Capture the cell that displays the provided text and extract its (X, Y) central coordinate. 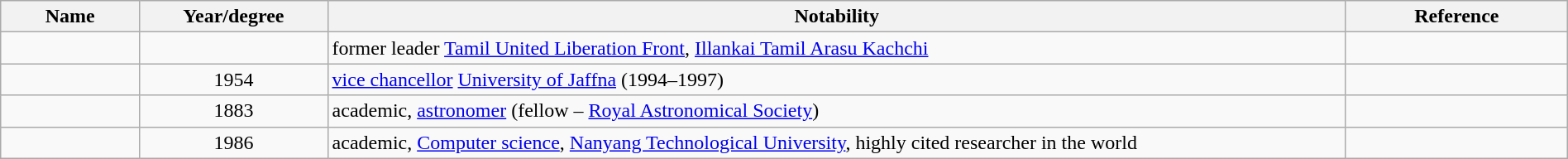
1883 (233, 111)
1986 (233, 142)
Name (70, 17)
academic, astronomer (fellow – Royal Astronomical Society) (837, 111)
1954 (233, 79)
former leader Tamil United Liberation Front, Illankai Tamil Arasu Kachchi (837, 48)
Reference (1456, 17)
Year/degree (233, 17)
academic, Computer science, Nanyang Technological University, highly cited researcher in the world (837, 142)
vice chancellor University of Jaffna (1994–1997) (837, 79)
Notability (837, 17)
